Return [X, Y] of the center of cell containing provided text 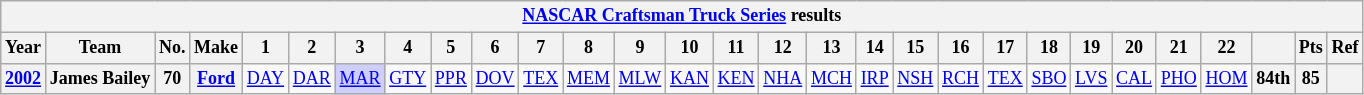
4 [408, 48]
85 [1312, 78]
KEN [736, 78]
13 [832, 48]
6 [495, 48]
Ref [1345, 48]
RCH [961, 78]
22 [1226, 48]
KAN [690, 78]
NSH [916, 78]
MCH [832, 78]
18 [1049, 48]
Pts [1312, 48]
NASCAR Craftsman Truck Series results [682, 16]
10 [690, 48]
PPR [452, 78]
DOV [495, 78]
9 [640, 48]
19 [1092, 48]
16 [961, 48]
No. [172, 48]
5 [452, 48]
Year [24, 48]
MEM [589, 78]
Make [216, 48]
84th [1274, 78]
DAR [312, 78]
2 [312, 48]
SBO [1049, 78]
14 [874, 48]
NHA [783, 78]
12 [783, 48]
Ford [216, 78]
Team [100, 48]
CAL [1134, 78]
8 [589, 48]
2002 [24, 78]
IRP [874, 78]
PHO [1178, 78]
MAR [360, 78]
DAY [265, 78]
GTY [408, 78]
21 [1178, 48]
1 [265, 48]
MLW [640, 78]
70 [172, 78]
HOM [1226, 78]
11 [736, 48]
17 [1005, 48]
20 [1134, 48]
15 [916, 48]
3 [360, 48]
James Bailey [100, 78]
7 [541, 48]
LVS [1092, 78]
